Find where the given text appears and provide that cell's center as [x, y] coordinate. 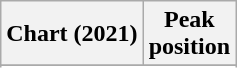
Peakposition [189, 34]
Chart (2021) [72, 34]
